Return the (X, Y) coordinate for the center point of the cell that contains the specified text.  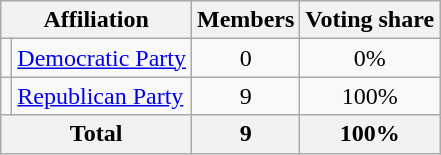
Democratic Party (102, 58)
Affiliation (96, 20)
Total (96, 134)
0% (370, 58)
Members (245, 20)
Voting share (370, 20)
Republican Party (102, 96)
0 (245, 58)
